Locate the cell with the specified text and output its [x, y] center coordinate. 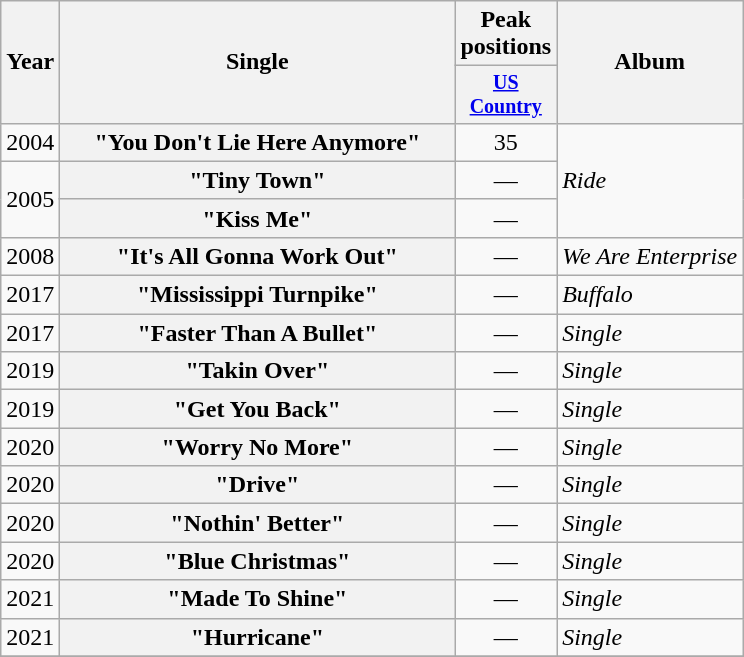
US Country [506, 94]
"Nothin' Better" [258, 523]
Ride [650, 180]
"Worry No More" [258, 447]
Album [650, 62]
2008 [30, 256]
"Hurricane" [258, 637]
"Tiny Town" [258, 180]
Buffalo [650, 295]
"Kiss Me" [258, 218]
"Faster Than A Bullet" [258, 333]
"You Don't Lie Here Anymore" [258, 142]
We Are Enterprise [650, 256]
35 [506, 142]
2005 [30, 199]
"Drive" [258, 485]
"Made To Shine" [258, 599]
Year [30, 62]
Peak positions [506, 34]
"Get You Back" [258, 409]
2004 [30, 142]
"Takin Over" [258, 371]
"It's All Gonna Work Out" [258, 256]
"Mississippi Turnpike" [258, 295]
"Blue Christmas" [258, 561]
